From the cell containing the given text, extract its center point as [X, Y] coordinate. 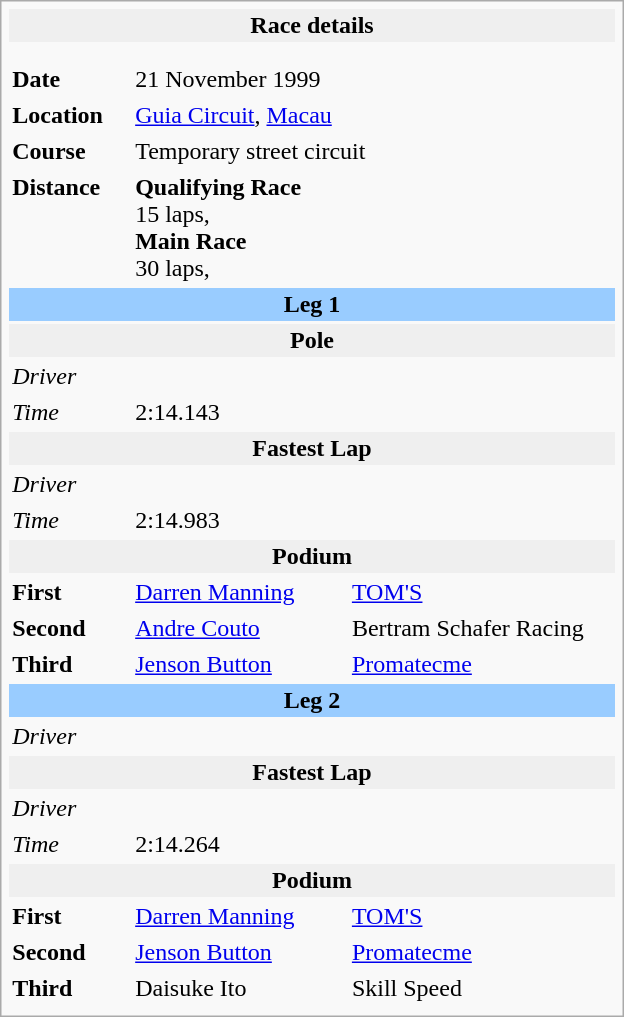
Daisuke Ito [239, 988]
Qualifying Race15 laps, Main Race30 laps, [374, 228]
Leg 2 [312, 700]
Leg 1 [312, 304]
Distance [69, 228]
Guia Circuit, Macau [374, 116]
Bertram Schafer Racing [482, 628]
2:14.983 [374, 520]
21 November 1999 [239, 80]
Location [69, 116]
2:14.264 [374, 844]
Pole [312, 340]
Andre Couto [239, 628]
Skill Speed [482, 988]
Temporary street circuit [374, 152]
Race details [312, 26]
Date [69, 80]
Course [69, 152]
2:14.143 [374, 412]
